For the text-containing cell, return its midpoint in [x, y] coordinate format. 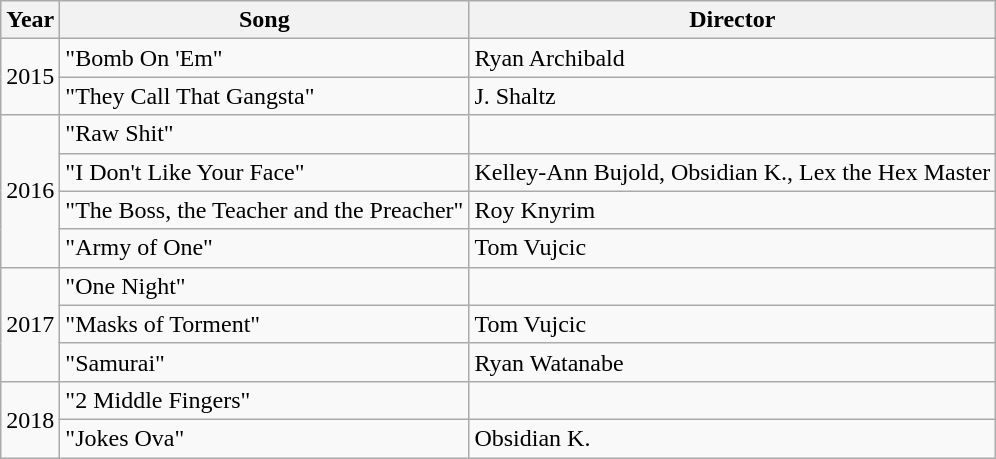
J. Shaltz [732, 96]
Year [30, 20]
2018 [30, 419]
"They Call That Gangsta" [264, 96]
Ryan Watanabe [732, 362]
2016 [30, 191]
Ryan Archibald [732, 58]
"I Don't Like Your Face" [264, 172]
"Masks of Torment" [264, 324]
Roy Knyrim [732, 210]
2017 [30, 324]
"Army of One" [264, 248]
"Raw Shit" [264, 134]
"The Boss, the Teacher and the Preacher" [264, 210]
"Samurai" [264, 362]
"One Night" [264, 286]
Obsidian K. [732, 438]
2015 [30, 77]
"Jokes Ova" [264, 438]
"Bomb On 'Em" [264, 58]
"2 Middle Fingers" [264, 400]
Kelley-Ann Bujold, Obsidian K., Lex the Hex Master [732, 172]
Song [264, 20]
Director [732, 20]
